Determine the [x, y] coordinate at the center of the cell enclosing the given text.  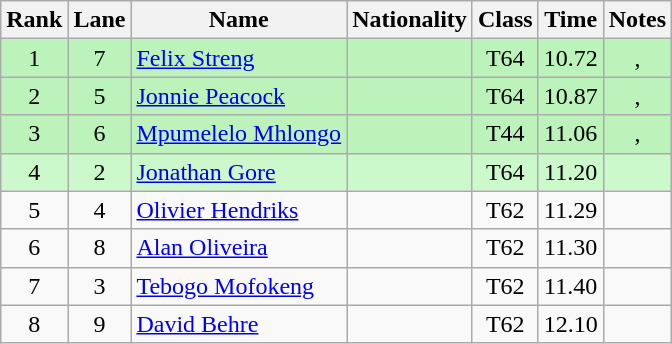
Rank [34, 20]
Notes [637, 20]
Felix Streng [239, 58]
Time [570, 20]
Alan Oliveira [239, 248]
11.20 [570, 172]
Mpumelelo Mhlongo [239, 134]
Class [505, 20]
Jonnie Peacock [239, 96]
11.29 [570, 210]
Lane [100, 20]
Jonathan Gore [239, 172]
Name [239, 20]
Tebogo Mofokeng [239, 286]
10.72 [570, 58]
9 [100, 324]
10.87 [570, 96]
David Behre [239, 324]
12.10 [570, 324]
11.40 [570, 286]
Nationality [410, 20]
11.06 [570, 134]
Olivier Hendriks [239, 210]
1 [34, 58]
T44 [505, 134]
11.30 [570, 248]
